For the text-containing cell, return its midpoint in (x, y) coordinate format. 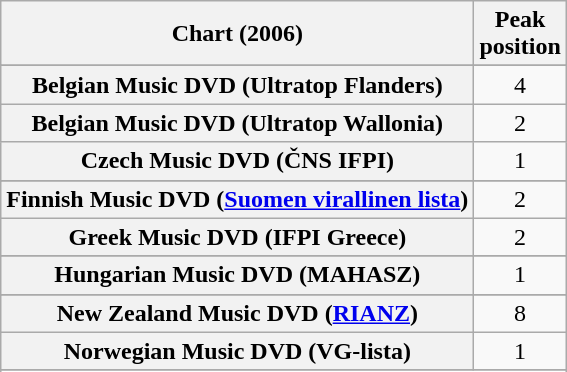
Greek Music DVD (IFPI Greece) (238, 237)
Peakposition (520, 34)
Norwegian Music DVD (VG-lista) (238, 351)
8 (520, 313)
New Zealand Music DVD (RIANZ) (238, 313)
Chart (2006) (238, 34)
4 (520, 85)
Finnish Music DVD (Suomen virallinen lista) (238, 199)
Belgian Music DVD (Ultratop Flanders) (238, 85)
Belgian Music DVD (Ultratop Wallonia) (238, 123)
Czech Music DVD (ČNS IFPI) (238, 161)
Hungarian Music DVD (MAHASZ) (238, 275)
